Search for the cell housing the specified text and yield its (x, y) center coordinate. 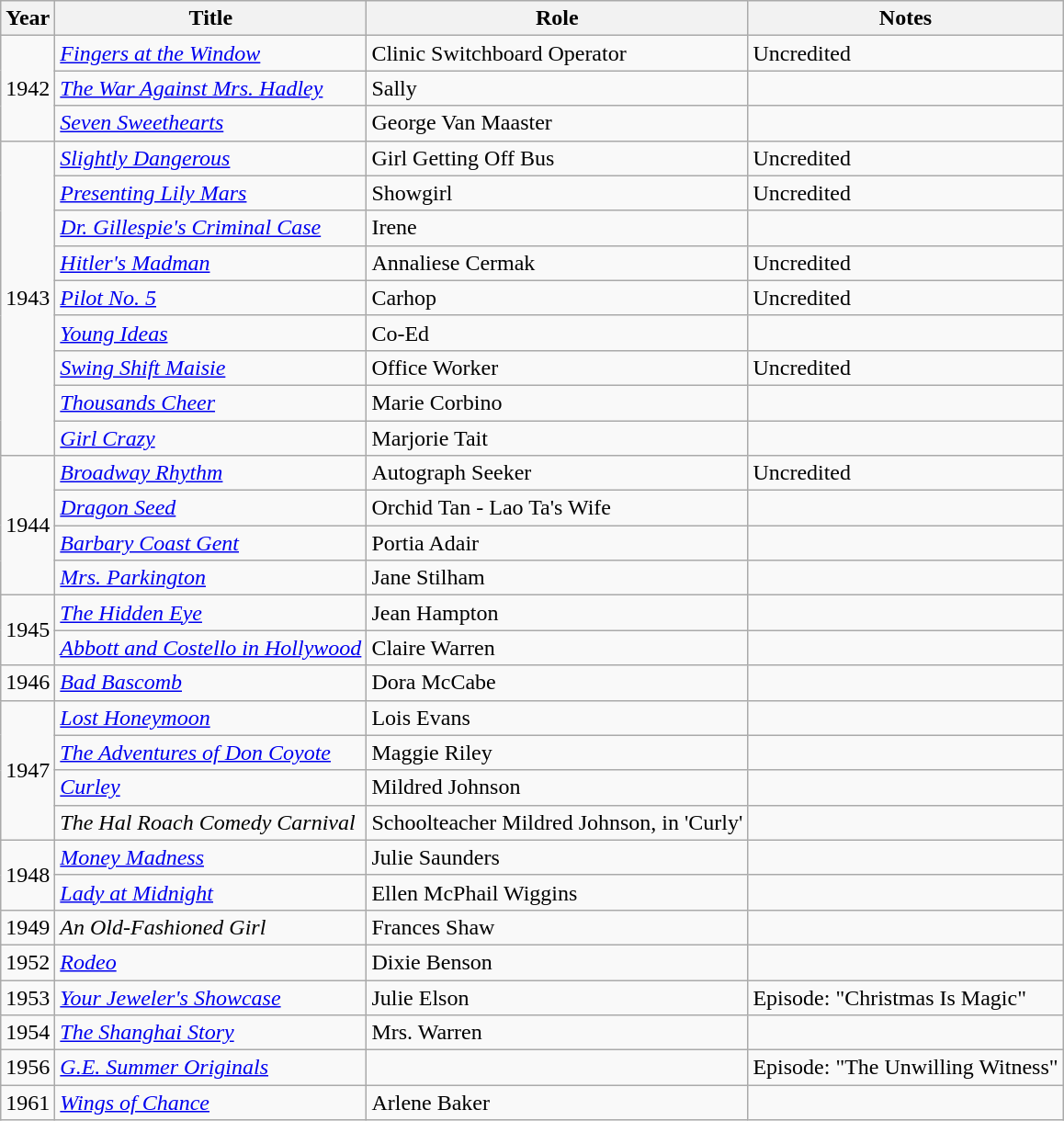
Role (557, 18)
Jane Stilham (557, 578)
1954 (28, 1033)
Seven Sweethearts (211, 123)
Claire Warren (557, 648)
1943 (28, 298)
1947 (28, 770)
Mildred Johnson (557, 787)
Hitler's Madman (211, 263)
Dora McCabe (557, 683)
1944 (28, 526)
Slightly Dangerous (211, 158)
Episode: "Christmas Is Magic" (906, 997)
Julie Elson (557, 997)
1946 (28, 683)
Barbary Coast Gent (211, 543)
Pilot No. 5 (211, 298)
Girl Getting Off Bus (557, 158)
The Adventures of Don Coyote (211, 753)
Julie Saunders (557, 857)
Lois Evans (557, 718)
Lost Honeymoon (211, 718)
Autograph Seeker (557, 473)
Year (28, 18)
1942 (28, 88)
Wings of Chance (211, 1103)
Your Jeweler's Showcase (211, 997)
Thousands Cheer (211, 402)
1956 (28, 1068)
Title (211, 18)
Money Madness (211, 857)
The War Against Mrs. Hadley (211, 88)
1945 (28, 630)
1949 (28, 927)
Marie Corbino (557, 402)
1961 (28, 1103)
Showgirl (557, 193)
Office Worker (557, 368)
1948 (28, 875)
G.E. Summer Originals (211, 1068)
Frances Shaw (557, 927)
Co-Ed (557, 333)
Lady at Midnight (211, 892)
Ellen McPhail Wiggins (557, 892)
Dragon Seed (211, 508)
Rodeo (211, 962)
Swing Shift Maisie (211, 368)
Maggie Riley (557, 753)
Dr. Gillespie's Criminal Case (211, 228)
Jean Hampton (557, 613)
1952 (28, 962)
Notes (906, 18)
Girl Crazy (211, 438)
Clinic Switchboard Operator (557, 53)
Mrs. Parkington (211, 578)
Presenting Lily Mars (211, 193)
George Van Maaster (557, 123)
Schoolteacher Mildred Johnson, in 'Curly' (557, 822)
1953 (28, 997)
Mrs. Warren (557, 1033)
Sally (557, 88)
Young Ideas (211, 333)
Abbott and Costello in Hollywood (211, 648)
The Hidden Eye (211, 613)
An Old-Fashioned Girl (211, 927)
Bad Bascomb (211, 683)
Broadway Rhythm (211, 473)
Arlene Baker (557, 1103)
Orchid Tan - Lao Ta's Wife (557, 508)
Irene (557, 228)
Fingers at the Window (211, 53)
Marjorie Tait (557, 438)
The Hal Roach Comedy Carnival (211, 822)
The Shanghai Story (211, 1033)
Dixie Benson (557, 962)
Annaliese Cermak (557, 263)
Episode: "The Unwilling Witness" (906, 1068)
Portia Adair (557, 543)
Curley (211, 787)
Carhop (557, 298)
